Find where the given text appears and provide that cell's center as (x, y) coordinate. 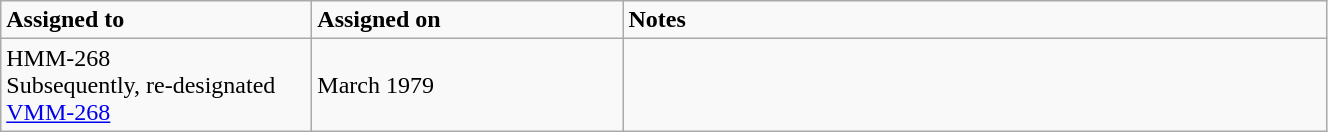
March 1979 (468, 85)
Assigned on (468, 20)
HMM-268Subsequently, re-designated VMM-268 (156, 85)
Assigned to (156, 20)
Notes (975, 20)
